Scan for the cell matching the given text and deliver its [X, Y] coordinate at center. 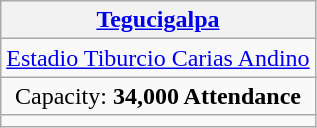
Estadio Tiburcio Carias Andino [158, 58]
Capacity: 34,000 Attendance [158, 96]
Tegucigalpa [158, 20]
